Find where the given text appears and provide that cell's center as (X, Y) coordinate. 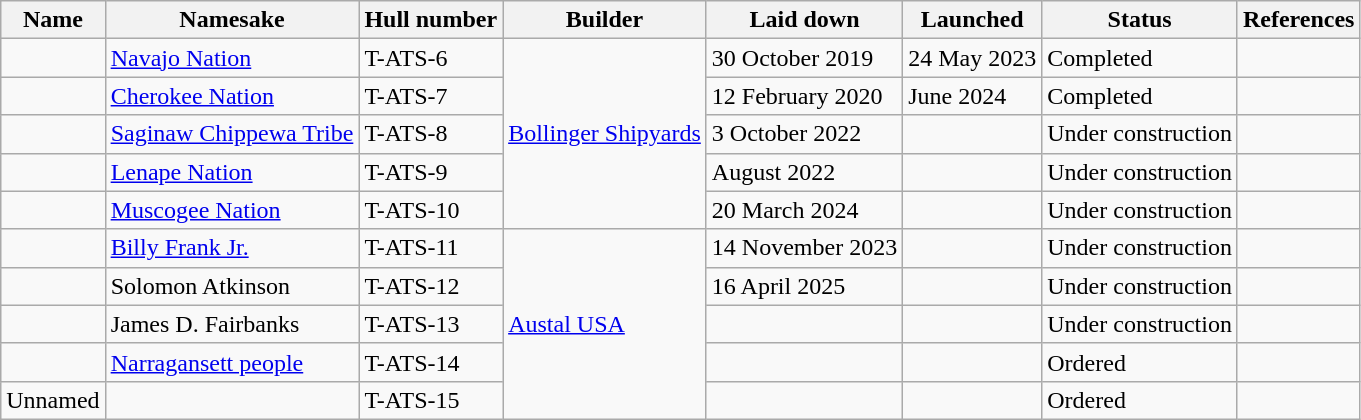
24 May 2023 (972, 58)
Lenape Nation (232, 172)
T-ATS-15 (431, 400)
Narragansett people (232, 362)
Namesake (232, 20)
Cherokee Nation (232, 96)
August 2022 (804, 172)
T-ATS-8 (431, 134)
20 March 2024 (804, 210)
Builder (605, 20)
Solomon Atkinson (232, 286)
Status (1140, 20)
June 2024 (972, 96)
Unnamed (53, 400)
Laid down (804, 20)
Name (53, 20)
T-ATS-10 (431, 210)
T-ATS-6 (431, 58)
James D. Fairbanks (232, 324)
Muscogee Nation (232, 210)
T-ATS-11 (431, 248)
16 April 2025 (804, 286)
3 October 2022 (804, 134)
Austal USA (605, 324)
Hull number (431, 20)
Navajo Nation (232, 58)
Launched (972, 20)
14 November 2023 (804, 248)
12 February 2020 (804, 96)
30 October 2019 (804, 58)
T-ATS-9 (431, 172)
References (1298, 20)
Saginaw Chippewa Tribe (232, 134)
Billy Frank Jr. (232, 248)
T-ATS-13 (431, 324)
T-ATS-7 (431, 96)
T-ATS-14 (431, 362)
T-ATS-12 (431, 286)
Bollinger Shipyards (605, 134)
